Provide the [X, Y] coordinate of the cell's center where the given text is located.  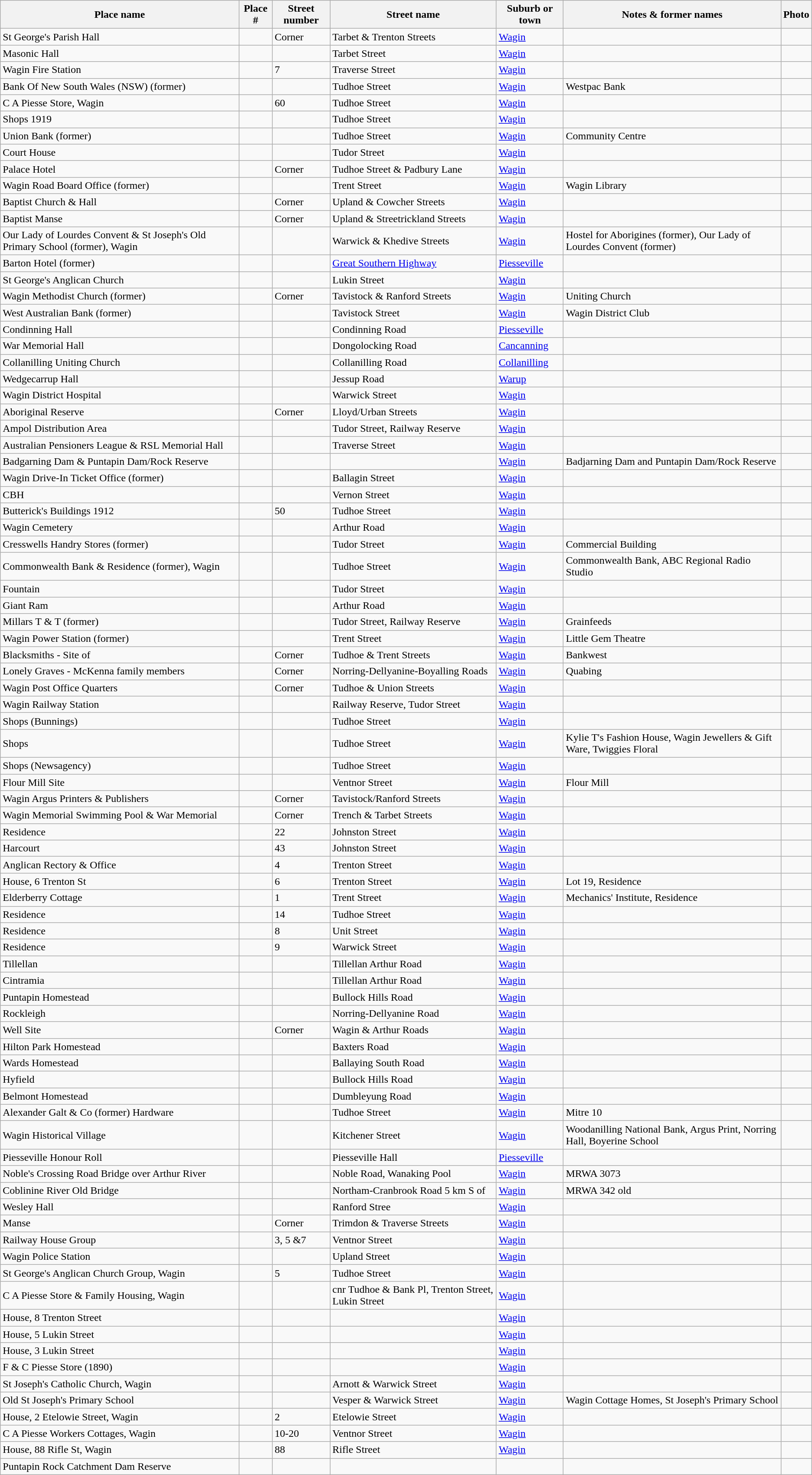
Puntapin Rock Catchment Dam Reserve [120, 1466]
Wagin & Arthur Roads [413, 1030]
Anglican Rectory & Office [120, 865]
Wagin Post Office Quarters [120, 688]
Hilton Park Homestead [120, 1046]
Giant Ram [120, 605]
Wagin Road Board Office (former) [120, 185]
House, 8 Trenton Street [120, 1317]
Etelowie Street [413, 1417]
Hyfield [120, 1080]
Blacksmiths - Site of [120, 655]
Shops (Newsagency) [120, 765]
Piesseville Honour Roll [120, 1157]
1 [301, 898]
5 [301, 1273]
Baxters Road [413, 1046]
Wagin Memorial Swimming Pool & War Memorial [120, 815]
Street name [413, 15]
Warwick & Khedive Streets [413, 241]
MRWA 3073 [672, 1174]
Australian Pensioners League & RSL Memorial Hall [120, 445]
House, 2 Etelowie Street, Wagin [120, 1417]
St George's Anglican Church Group, Wagin [120, 1273]
Ballagin Street [413, 478]
Trimdon & Traverse Streets [413, 1223]
Kitchener Street [413, 1135]
6 [301, 881]
Our Lady of Lourdes Convent & St Joseph's Old Primary School (former), Wagin [120, 241]
Quabing [672, 671]
Railway Reserve, Tudor Street [413, 704]
Wagin Library [672, 185]
Vernon Street [413, 494]
Condinning Hall [120, 329]
Coblinine River Old Bridge [120, 1190]
Tarbet Street [413, 53]
Jessup Road [413, 379]
Belmont Homestead [120, 1096]
Community Centre [672, 136]
MRWA 342 old [672, 1190]
Warup [530, 379]
Upland Street [413, 1256]
Cresswells Handry Stores (former) [120, 544]
Palace Hotel [120, 169]
60 [301, 103]
7 [301, 70]
West Australian Bank (former) [120, 313]
Wagin Cemetery [120, 528]
Mechanics' Institute, Residence [672, 898]
Place name [120, 15]
Wagin Power Station (former) [120, 638]
Uniting Church [672, 296]
Wedgecarrup Hall [120, 379]
Suburb or town [530, 15]
22 [301, 832]
3, 5 &7 [301, 1240]
Wagin Police Station [120, 1256]
Wesley Hall [120, 1207]
Tarbet & Trenton Streets [413, 37]
House, 6 Trenton St [120, 881]
Tavistock & Ranford Streets [413, 296]
CBH [120, 494]
Ranford Stree [413, 1207]
Ballaying South Road [413, 1063]
88 [301, 1450]
Well Site [120, 1030]
Westpac Bank [672, 86]
Noble's Crossing Road Bridge over Arthur River [120, 1174]
Bankwest [672, 655]
Little Gem Theatre [672, 638]
Millars T & T (former) [120, 622]
Cancanning [530, 346]
Collanilling [530, 362]
Tillellan [120, 964]
Woodanilling National Bank, Argus Print, Norring Hall, Boyerine School [672, 1135]
Wagin Argus Printers & Publishers [120, 799]
Lukin Street [413, 280]
Baptist Church & Hall [120, 202]
Harcourt [120, 848]
10-20 [301, 1433]
Tudhoe & Trent Streets [413, 655]
Shops [120, 743]
Shops 1919 [120, 119]
2 [301, 1417]
43 [301, 848]
Court House [120, 152]
Manse [120, 1223]
Street number [301, 15]
Flour Mill Site [120, 782]
Commonwealth Bank & Residence (former), Wagin [120, 567]
Upland & Cowcher Streets [413, 202]
Badgarning Dam & Puntapin Dam/Rock Reserve [120, 461]
Wagin Historical Village [120, 1135]
Hostel for Aborigines (former), Our Lady of Lourdes Convent (former) [672, 241]
Tavistock/Ranford Streets [413, 799]
Badjarning Dam and Puntapin Dam/Rock Reserve [672, 461]
Noble Road, Wanaking Pool [413, 1174]
cnr Tudhoe & Bank Pl, Trenton Street, Lukin Street [413, 1295]
4 [301, 865]
Notes & former names [672, 15]
Wagin Drive-In Ticket Office (former) [120, 478]
Flour Mill [672, 782]
Wagin District Hospital [120, 395]
Wards Homestead [120, 1063]
F & C Piesse Store (1890) [120, 1367]
Collanilling Road [413, 362]
Wagin Methodist Church (former) [120, 296]
Baptist Manse [120, 218]
9 [301, 947]
Upland & Streetrickland Streets [413, 218]
14 [301, 914]
Rockleigh [120, 1013]
Great Southern Highway [413, 263]
Collanilling Uniting Church [120, 362]
Condinning Road [413, 329]
Northam-Cranbrook Road 5 km S of [413, 1190]
Shops (Bunnings) [120, 721]
Norring-Dellyanine Road [413, 1013]
Old St Joseph's Primary School [120, 1400]
Tudhoe & Union Streets [413, 688]
Alexander Galt & Co (former) Hardware [120, 1113]
Butterick's Buildings 1912 [120, 511]
Barton Hotel (former) [120, 263]
Fountain [120, 589]
Railway House Group [120, 1240]
Tavistock Street [413, 313]
Puntapin Homestead [120, 997]
Elderberry Cottage [120, 898]
Aboriginal Reserve [120, 412]
8 [301, 931]
Mitre 10 [672, 1113]
50 [301, 511]
St Joseph's Catholic Church, Wagin [120, 1384]
Dongolocking Road [413, 346]
Commercial Building [672, 544]
Grainfeeds [672, 622]
Dumbleyung Road [413, 1096]
Photo [796, 15]
Union Bank (former) [120, 136]
Commonwealth Bank, ABC Regional Radio Studio [672, 567]
Ampol Distribution Area [120, 428]
War Memorial Hall [120, 346]
Trench & Tarbet Streets [413, 815]
House, 5 Lukin Street [120, 1334]
Norring-Dellyanine-Boyalling Roads [413, 671]
St George's Anglican Church [120, 280]
Unit Street [413, 931]
House, 88 Rifle St, Wagin [120, 1450]
Lot 19, Residence [672, 881]
Bank Of New South Wales (NSW) (former) [120, 86]
Wagin Fire Station [120, 70]
C A Piesse Store, Wagin [120, 103]
Lloyd/Urban Streets [413, 412]
Arnott & Warwick Street [413, 1384]
Vesper & Warwick Street [413, 1400]
St George's Parish Hall [120, 37]
Wagin District Club [672, 313]
Lonely Graves - McKenna family members [120, 671]
Wagin Railway Station [120, 704]
C A Piesse Workers Cottages, Wagin [120, 1433]
Place # [256, 15]
Piesseville Hall [413, 1157]
C A Piesse Store & Family Housing, Wagin [120, 1295]
Tudhoe Street & Padbury Lane [413, 169]
Wagin Cottage Homes, St Joseph's Primary School [672, 1400]
Masonic Hall [120, 53]
House, 3 Lukin Street [120, 1351]
Rifle Street [413, 1450]
Kylie T's Fashion House, Wagin Jewellers & Gift Ware, Twiggies Floral [672, 743]
Cintramia [120, 980]
